Pinpoint the cell where the given text exists, returning its (X, Y) midpoint coordinate. 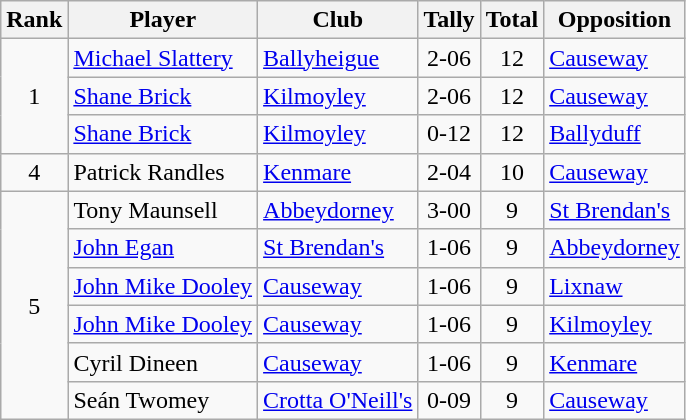
John Egan (163, 248)
0-09 (449, 400)
Opposition (615, 20)
Tony Maunsell (163, 210)
Rank (34, 20)
Michael Slattery (163, 58)
Crotta O'Neill's (338, 400)
Seán Twomey (163, 400)
Player (163, 20)
Ballyduff (615, 134)
10 (512, 172)
2-04 (449, 172)
1 (34, 96)
Lixnaw (615, 286)
Tally (449, 20)
4 (34, 172)
0-12 (449, 134)
3-00 (449, 210)
Cyril Dineen (163, 362)
Ballyheigue (338, 58)
Club (338, 20)
5 (34, 305)
Patrick Randles (163, 172)
Total (512, 20)
